Provide the [X, Y] coordinate of the cell's center where the given text is located.  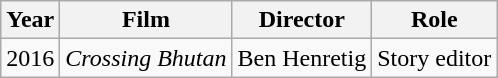
Crossing Bhutan [146, 58]
2016 [30, 58]
Director [302, 20]
Year [30, 20]
Film [146, 20]
Ben Henretig [302, 58]
Story editor [434, 58]
Role [434, 20]
